Extract the [x, y] coordinate from the center of the cell holding the provided text.  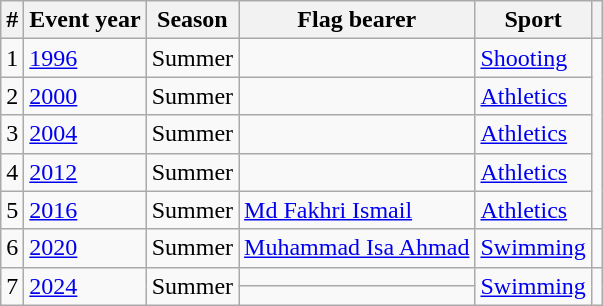
Muhammad Isa Ahmad [357, 248]
3 [12, 134]
2 [12, 96]
Event year [85, 20]
6 [12, 248]
2004 [85, 134]
7 [12, 286]
Md Fakhri Ismail [357, 210]
Season [192, 20]
2012 [85, 172]
4 [12, 172]
2020 [85, 248]
Shooting [533, 58]
Flag bearer [357, 20]
1 [12, 58]
1996 [85, 58]
5 [12, 210]
# [12, 20]
2000 [85, 96]
2016 [85, 210]
Sport [533, 20]
2024 [85, 286]
